Locate the cell with the specified text and output its (x, y) center coordinate. 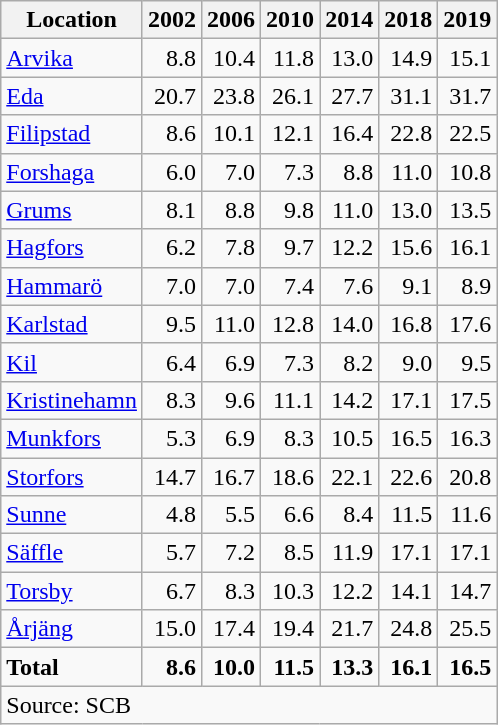
2002 (172, 20)
2018 (408, 20)
7.2 (232, 553)
11.1 (290, 400)
Forshaga (72, 172)
11.8 (290, 58)
2006 (232, 20)
6.2 (172, 248)
Eda (72, 96)
24.8 (408, 629)
10.5 (350, 438)
11.9 (350, 553)
22.6 (408, 477)
7.8 (232, 248)
13.5 (468, 210)
26.1 (290, 96)
5.7 (172, 553)
Karlstad (72, 324)
14.2 (350, 400)
16.4 (350, 134)
11.6 (468, 515)
Torsby (72, 591)
15.1 (468, 58)
Hammarö (72, 286)
6.0 (172, 172)
9.6 (232, 400)
2010 (290, 20)
5.3 (172, 438)
14.1 (408, 591)
Grums (72, 210)
17.5 (468, 400)
15.0 (172, 629)
17.4 (232, 629)
8.5 (290, 553)
10.4 (232, 58)
18.6 (290, 477)
7.6 (350, 286)
Kil (72, 362)
9.7 (290, 248)
Sunne (72, 515)
10.8 (468, 172)
22.1 (350, 477)
8.9 (468, 286)
4.8 (172, 515)
Source: SCB (249, 705)
15.6 (408, 248)
16.3 (468, 438)
8.2 (350, 362)
6.7 (172, 591)
5.5 (232, 515)
10.3 (290, 591)
Hagfors (72, 248)
Filipstad (72, 134)
10.1 (232, 134)
19.4 (290, 629)
2014 (350, 20)
16.7 (232, 477)
9.1 (408, 286)
Munkfors (72, 438)
14.0 (350, 324)
21.7 (350, 629)
20.7 (172, 96)
25.5 (468, 629)
8.4 (350, 515)
27.7 (350, 96)
10.0 (232, 667)
22.5 (468, 134)
Location (72, 20)
Säffle (72, 553)
7.4 (290, 286)
23.8 (232, 96)
20.8 (468, 477)
17.6 (468, 324)
31.7 (468, 96)
12.1 (290, 134)
6.4 (172, 362)
22.8 (408, 134)
12.8 (290, 324)
16.8 (408, 324)
2019 (468, 20)
6.6 (290, 515)
9.8 (290, 210)
Årjäng (72, 629)
9.0 (408, 362)
Storfors (72, 477)
31.1 (408, 96)
Kristinehamn (72, 400)
Arvika (72, 58)
13.3 (350, 667)
14.9 (408, 58)
Total (72, 667)
8.1 (172, 210)
